Determine the (x, y) coordinate at the center of the cell enclosing the given text.  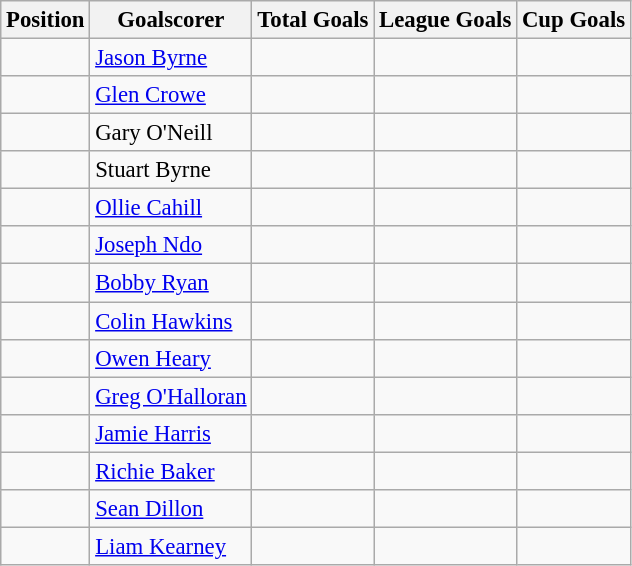
Richie Baker (171, 471)
Liam Kearney (171, 546)
Cup Goals (574, 20)
Stuart Byrne (171, 170)
Ollie Cahill (171, 208)
Gary O'Neill (171, 133)
Glen Crowe (171, 95)
Sean Dillon (171, 509)
Position (46, 20)
Owen Heary (171, 358)
Goalscorer (171, 20)
Jason Byrne (171, 58)
Colin Hawkins (171, 321)
Total Goals (313, 20)
Joseph Ndo (171, 245)
Jamie Harris (171, 433)
League Goals (446, 20)
Bobby Ryan (171, 283)
Greg O'Halloran (171, 396)
